Find where the given text appears and provide that cell's center as [x, y] coordinate. 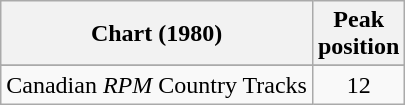
12 [358, 85]
Chart (1980) [157, 34]
Canadian RPM Country Tracks [157, 85]
Peakposition [358, 34]
